Locate the cell with the specified text and output its (X, Y) center coordinate. 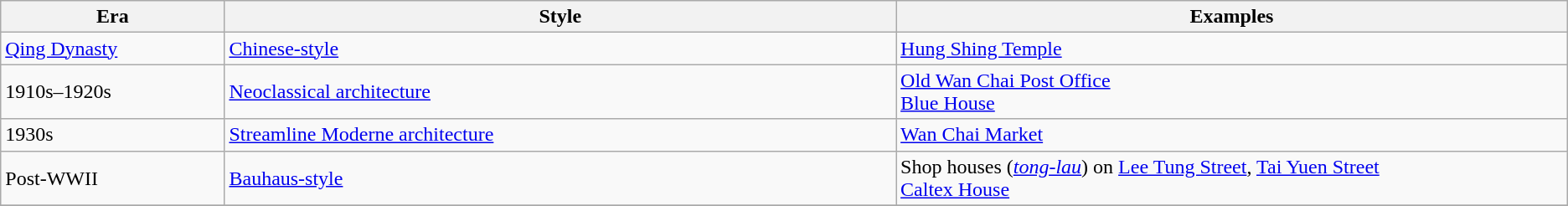
Bauhaus-style (560, 178)
Streamline Moderne architecture (560, 135)
Post-WWII (112, 178)
Shop houses (tong-lau) on Lee Tung Street, Tai Yuen StreetCaltex House (1232, 178)
Neoclassical architecture (560, 92)
Wan Chai Market (1232, 135)
Style (560, 17)
1930s (112, 135)
Chinese-style (560, 49)
Qing Dynasty (112, 49)
Hung Shing Temple (1232, 49)
Old Wan Chai Post OfficeBlue House (1232, 92)
Era (112, 17)
1910s–1920s (112, 92)
Examples (1232, 17)
